Return the [X, Y] coordinate for the center point of the cell that contains the specified text.  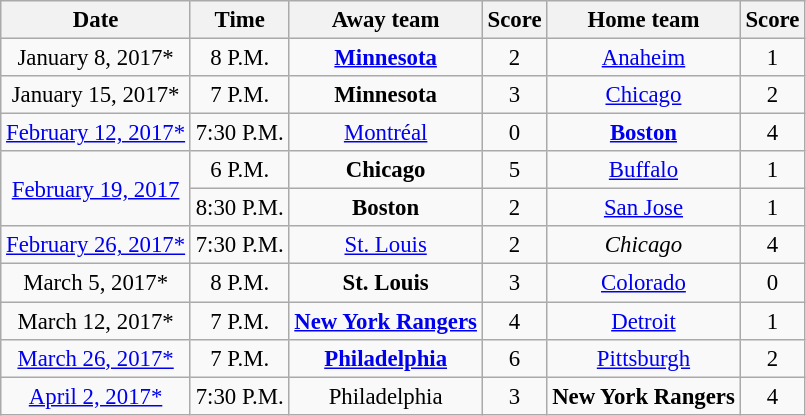
March 5, 2017* [96, 283]
Detroit [644, 321]
5 [514, 170]
Anaheim [644, 58]
April 2, 2017* [96, 396]
San Jose [644, 208]
6 [514, 358]
Montréal [386, 133]
Date [96, 20]
February 19, 2017 [96, 188]
Buffalo [644, 170]
March 26, 2017* [96, 358]
March 12, 2017* [96, 321]
Home team [644, 20]
Colorado [644, 283]
Pittsburgh [644, 358]
Time [240, 20]
6 P.M. [240, 170]
February 12, 2017* [96, 133]
January 8, 2017* [96, 58]
Away team [386, 20]
January 15, 2017* [96, 95]
February 26, 2017* [96, 245]
8:30 P.M. [240, 208]
